Capture the cell that displays the provided text and extract its (X, Y) central coordinate. 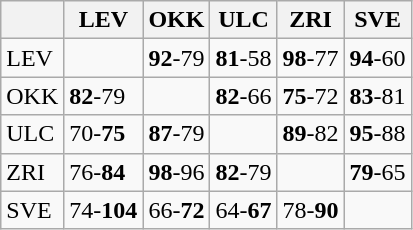
89-82 (310, 134)
76-84 (104, 172)
79-65 (378, 172)
83-81 (378, 96)
66-72 (176, 210)
98-77 (310, 58)
81-58 (244, 58)
87-79 (176, 134)
64-67 (244, 210)
74-104 (104, 210)
94-60 (378, 58)
92-79 (176, 58)
95-88 (378, 134)
78-90 (310, 210)
82-66 (244, 96)
70-75 (104, 134)
75-72 (310, 96)
98-96 (176, 172)
